Capture the cell that displays the provided text and extract its (x, y) central coordinate. 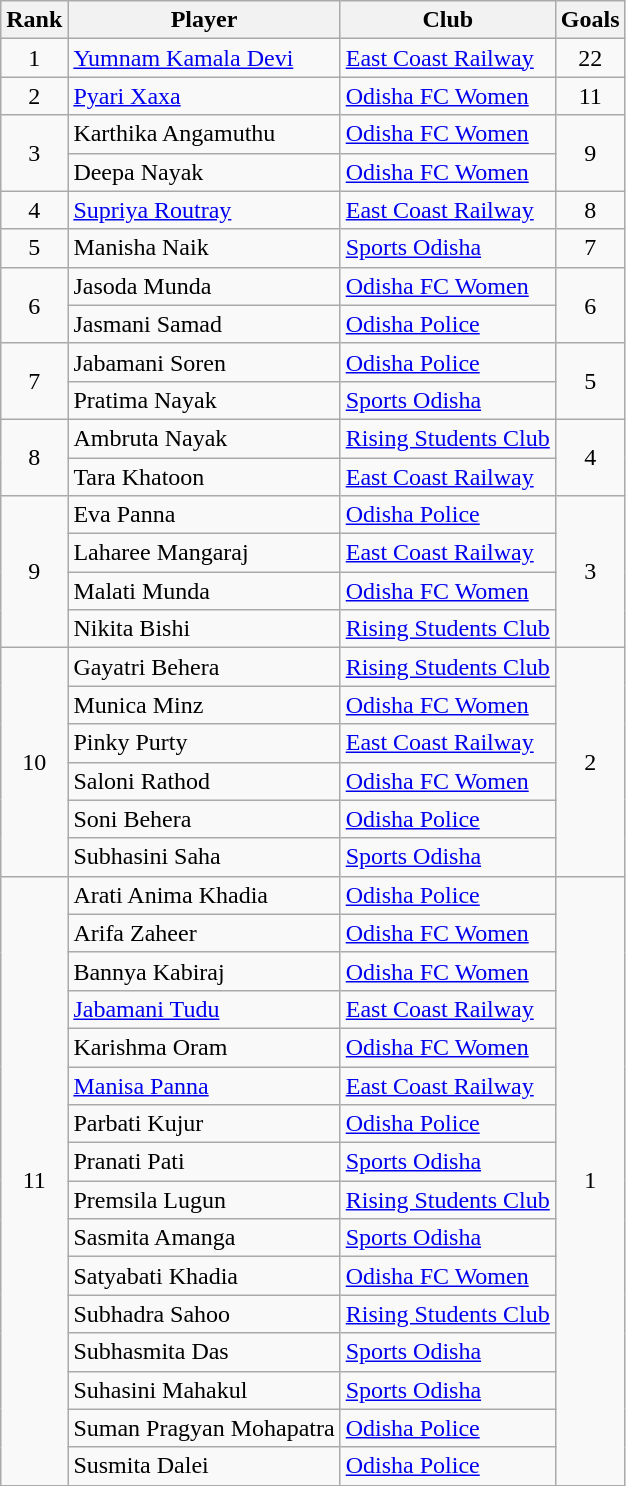
Premsila Lugun (204, 1200)
Pratima Nayak (204, 400)
Ambruta Nayak (204, 438)
Supriya Routray (204, 210)
Deepa Nayak (204, 172)
Suman Pragyan Mohapatra (204, 1428)
Subhasmita Das (204, 1352)
Pinky Purty (204, 743)
Rank (34, 20)
Suhasini Mahakul (204, 1390)
Subhasini Saha (204, 857)
Satyabati Khadia (204, 1276)
Arati Anima Khadia (204, 895)
Sasmita Amanga (204, 1238)
Pranati Pati (204, 1162)
10 (34, 762)
Yumnam Kamala Devi (204, 58)
Arifa Zaheer (204, 933)
Manisha Naik (204, 248)
Gayatri Behera (204, 667)
Jabamani Soren (204, 362)
Parbati Kujur (204, 1124)
Malati Munda (204, 591)
Manisa Panna (204, 1085)
Subhadra Sahoo (204, 1314)
22 (590, 58)
Karthika Angamuthu (204, 134)
Munica Minz (204, 705)
Soni Behera (204, 819)
Eva Panna (204, 515)
Jabamani Tudu (204, 1009)
Karishma Oram (204, 1047)
Saloni Rathod (204, 781)
Jasmani Samad (204, 324)
Player (204, 20)
Laharee Mangaraj (204, 553)
Nikita Bishi (204, 629)
Tara Khatoon (204, 477)
Pyari Xaxa (204, 96)
Bannya Kabiraj (204, 971)
Susmita Dalei (204, 1466)
Jasoda Munda (204, 286)
Goals (590, 20)
Club (448, 20)
